Search for the cell housing the specified text and yield its [X, Y] center coordinate. 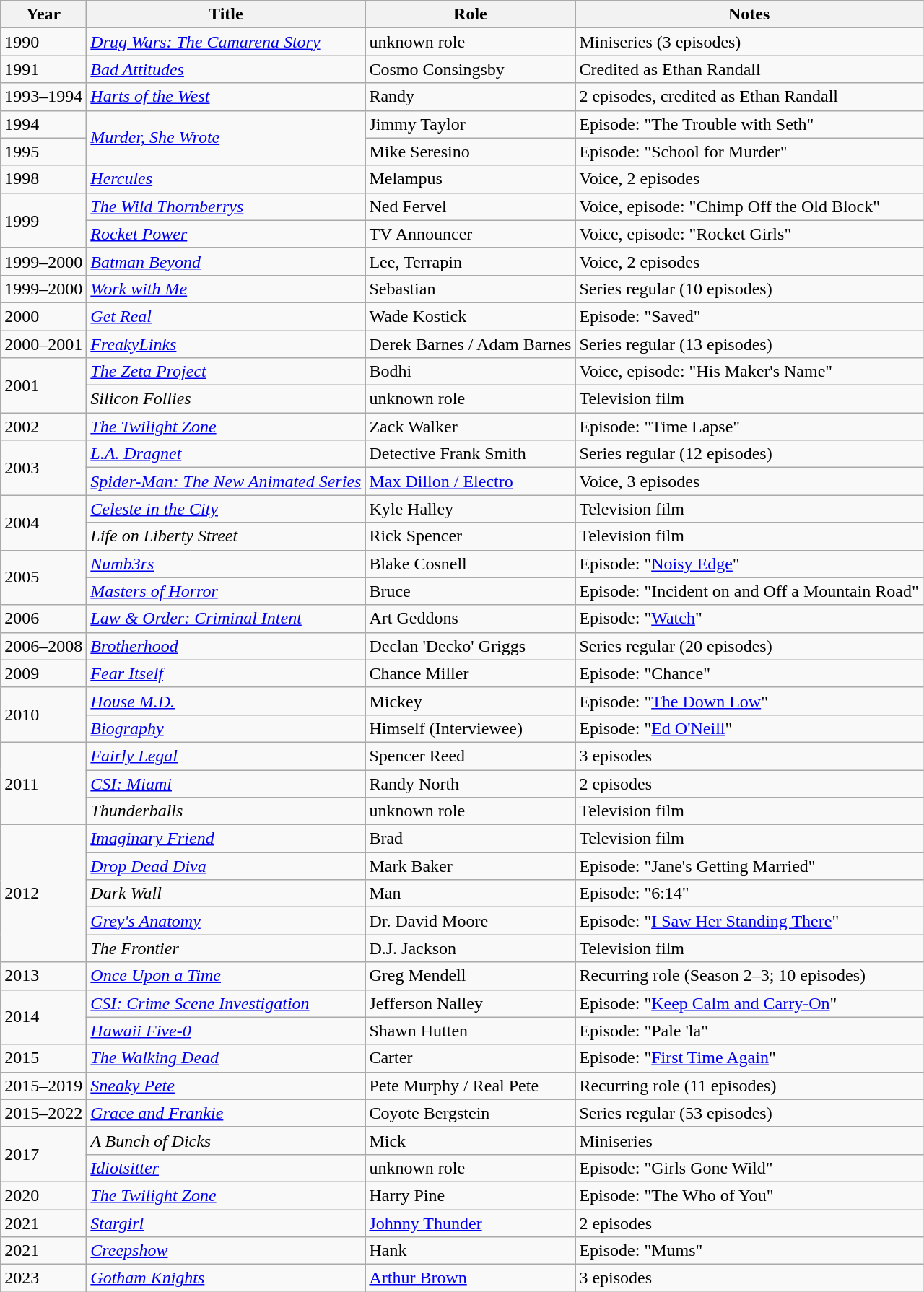
2000–2001 [43, 344]
Masters of Horror [226, 591]
Voice, episode: "His Maker's Name" [749, 372]
1995 [43, 152]
Episode: "Chance" [749, 673]
2 episodes, credited as Ethan Randall [749, 97]
Thunderballs [226, 811]
Once Upon a Time [226, 976]
Blake Cosnell [471, 564]
1998 [43, 179]
2009 [43, 673]
The Wild Thornberrys [226, 206]
Drop Dead Diva [226, 866]
Episode: "School for Murder" [749, 152]
Series regular (53 episodes) [749, 1113]
1991 [43, 69]
Episode: "6:14" [749, 894]
Murder, She Wrote [226, 138]
Episode: "Watch" [749, 619]
Fear Itself [226, 673]
Dark Wall [226, 894]
Episode: "Incident on and Off a Mountain Road" [749, 591]
Detective Frank Smith [471, 454]
2020 [43, 1195]
Sneaky Pete [226, 1086]
The Walking Dead [226, 1058]
Episode: "First Time Again" [749, 1058]
Spider-Man: The New Animated Series [226, 481]
Episode: "Girls Gone Wild" [749, 1168]
Sebastian [471, 289]
Jefferson Nalley [471, 1003]
2006 [43, 619]
Creepshow [226, 1251]
Wade Kostick [471, 316]
Carter [471, 1058]
Rick Spencer [471, 536]
Harry Pine [471, 1195]
Mike Seresino [471, 152]
Episode: "The Down Low" [749, 701]
2014 [43, 1017]
Stargirl [226, 1223]
Chance Miller [471, 673]
Episode: "Saved" [749, 316]
Title [226, 14]
Grace and Frankie [226, 1113]
The Frontier [226, 948]
Law & Order: Criminal Intent [226, 619]
2017 [43, 1154]
Get Real [226, 316]
Episode: "The Who of You" [749, 1195]
Spencer Reed [471, 756]
Derek Barnes / Adam Barnes [471, 344]
Zack Walker [471, 427]
TV Announcer [471, 234]
Coyote Bergstein [471, 1113]
2015–2019 [43, 1086]
Gotham Knights [226, 1278]
Episode: "Noisy Edge" [749, 564]
Max Dillon / Electro [471, 481]
Role [471, 14]
Work with Me [226, 289]
2001 [43, 385]
2000 [43, 316]
L.A. Dragnet [226, 454]
Episode: "Pale 'la" [749, 1031]
A Bunch of Dicks [226, 1140]
1993–1994 [43, 97]
Imaginary Friend [226, 839]
Cosmo Consingsby [471, 69]
Himself (Interviewee) [471, 728]
Series regular (13 episodes) [749, 344]
2010 [43, 715]
Episode: "Ed O'Neill" [749, 728]
The Zeta Project [226, 372]
2005 [43, 577]
Shawn Hutten [471, 1031]
2013 [43, 976]
Randy North [471, 783]
2003 [43, 468]
2002 [43, 427]
Numb3rs [226, 564]
Celeste in the City [226, 509]
Man [471, 894]
Recurring role (11 episodes) [749, 1086]
Bruce [471, 591]
Drug Wars: The Camarena Story [226, 42]
Episode: "I Saw Her Standing There" [749, 921]
1990 [43, 42]
Idiotsitter [226, 1168]
Episode: "Time Lapse" [749, 427]
House M.D. [226, 701]
Voice, 3 episodes [749, 481]
Melampus [471, 179]
CSI: Crime Scene Investigation [226, 1003]
Brotherhood [226, 646]
2006–2008 [43, 646]
2015 [43, 1058]
Bodhi [471, 372]
Year [43, 14]
Randy [471, 97]
D.J. Jackson [471, 948]
1999 [43, 220]
Ned Fervel [471, 206]
Episode: "Mums" [749, 1251]
2015–2022 [43, 1113]
Notes [749, 14]
Hercules [226, 179]
Jimmy Taylor [471, 124]
2012 [43, 894]
Episode: "Keep Calm and Carry-On" [749, 1003]
Rocket Power [226, 234]
Kyle Halley [471, 509]
Mark Baker [471, 866]
2004 [43, 523]
Batman Beyond [226, 261]
Series regular (12 episodes) [749, 454]
Brad [471, 839]
Voice, episode: "Chimp Off the Old Block" [749, 206]
Hank [471, 1251]
2011 [43, 783]
FreakyLinks [226, 344]
Mickey [471, 701]
Series regular (10 episodes) [749, 289]
Episode: "Jane's Getting Married" [749, 866]
Bad Attitudes [226, 69]
1994 [43, 124]
Grey's Anatomy [226, 921]
Life on Liberty Street [226, 536]
Recurring role (Season 2–3; 10 episodes) [749, 976]
Miniseries [749, 1140]
Dr. David Moore [471, 921]
Mick [471, 1140]
2023 [43, 1278]
Credited as Ethan Randall [749, 69]
Fairly Legal [226, 756]
Art Geddons [471, 619]
Harts of the West [226, 97]
Arthur Brown [471, 1278]
Declan 'Decko' Griggs [471, 646]
Series regular (20 episodes) [749, 646]
Greg Mendell [471, 976]
Pete Murphy / Real Pete [471, 1086]
Episode: "The Trouble with Seth" [749, 124]
Silicon Follies [226, 399]
Johnny Thunder [471, 1223]
Lee, Terrapin [471, 261]
CSI: Miami [226, 783]
Biography [226, 728]
Voice, episode: "Rocket Girls" [749, 234]
Miniseries (3 episodes) [749, 42]
Hawaii Five-0 [226, 1031]
